Pinpoint the cell where the given text exists, returning its (X, Y) midpoint coordinate. 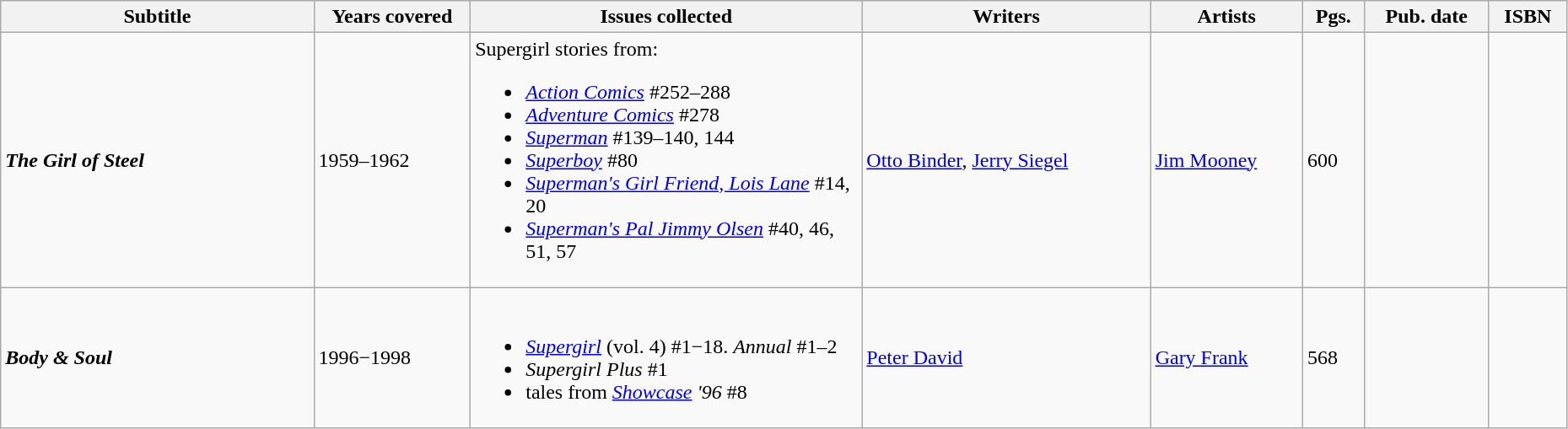
Body & Soul (157, 357)
Gary Frank (1226, 357)
Otto Binder, Jerry Siegel (1006, 160)
Subtitle (157, 17)
1959–1962 (392, 160)
Pgs. (1333, 17)
1996−1998 (392, 357)
Pub. date (1426, 17)
Years covered (392, 17)
Supergirl (vol. 4) #1−18. Annual #1–2Supergirl Plus #1tales from Showcase '96 #8 (666, 357)
Issues collected (666, 17)
ISBN (1528, 17)
Artists (1226, 17)
600 (1333, 160)
Jim Mooney (1226, 160)
Peter David (1006, 357)
The Girl of Steel (157, 160)
568 (1333, 357)
Writers (1006, 17)
